Search for the cell housing the specified text and yield its (x, y) center coordinate. 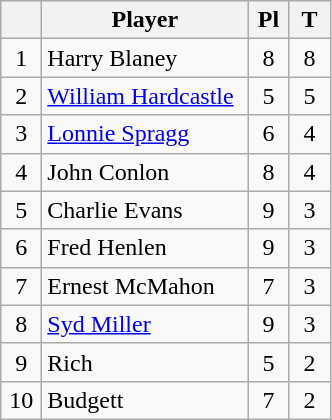
Charlie Evans (145, 210)
Syd Miller (145, 324)
Rich (145, 362)
1 (22, 58)
Fred Henlen (145, 248)
Player (145, 20)
Budgett (145, 400)
Ernest McMahon (145, 286)
Pl (268, 20)
Harry Blaney (145, 58)
William Hardcastle (145, 96)
T (310, 20)
Lonnie Spragg (145, 134)
John Conlon (145, 172)
10 (22, 400)
